Capture the cell that displays the provided text and extract its [x, y] central coordinate. 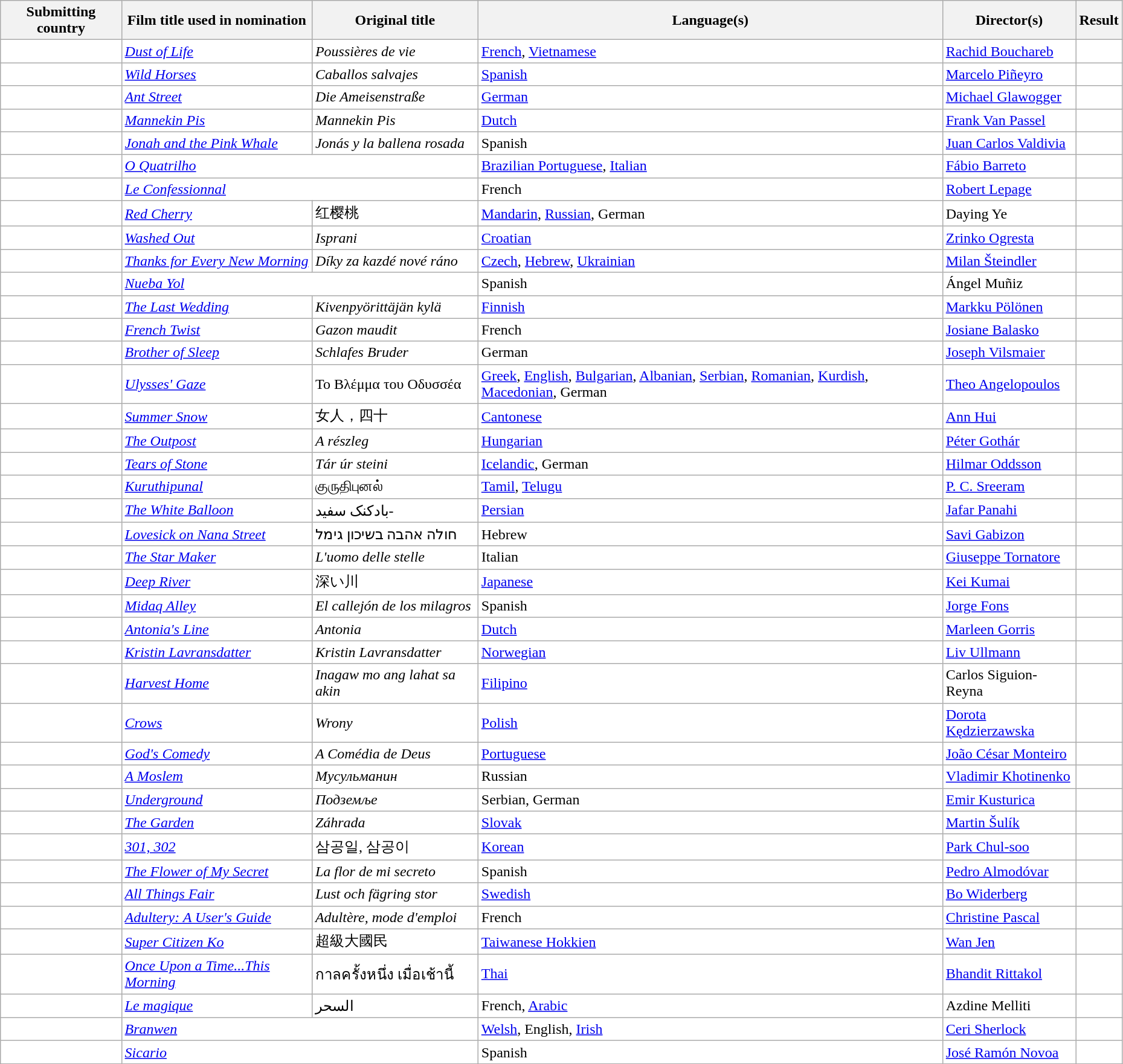
Josiane Balasko [1009, 330]
Bhandit Rittakol [1009, 975]
Daying Ye [1009, 214]
Persian [710, 510]
Hungarian [710, 441]
Director(s) [1009, 21]
L'uomo delle stelle [395, 557]
Film title used in nomination [216, 21]
A Comédia de Deus [395, 754]
Adultère, mode d'emploi [395, 917]
Martin Šulík [1009, 822]
Giuseppe Tornatore [1009, 557]
Jonás y la ballena rosada [395, 143]
Hilmar Oddsson [1009, 464]
La flor de mi secreto [395, 871]
The Last Wedding [216, 307]
The Garden [216, 822]
Swedish [710, 894]
Christine Pascal [1009, 917]
Kuruthipunal [216, 487]
Caballos salvajes [395, 74]
P. C. Sreeram [1009, 487]
குருதிபுனல் [395, 487]
Kivenpyörittäjän kylä [395, 307]
Die Ameisenstraße [395, 97]
Slovak [710, 822]
Brazilian Portuguese, Italian [710, 166]
Result [1099, 21]
Wild Horses [216, 74]
Fábio Barreto [1009, 166]
Pedro Almodóvar [1009, 871]
Cantonese [710, 417]
Ann Hui [1009, 417]
Lovesick on Nana Street [216, 534]
Le Confessionnal [300, 189]
กาลครั้งหนึ่ง เมื่อเช้านี้ [395, 975]
超級大國民 [395, 942]
Ángel Muñiz [1009, 284]
Το Βλέμμα του Οδυσσέα [395, 384]
بادکنک سفید- [395, 510]
Welsh, English, Irish [710, 1029]
חולה אהבה בשיכון גימל [395, 534]
Russian [710, 777]
Ant Street [216, 97]
Greek, English, Bulgarian, Albanian, Serbian, Romanian, Kurdish, Macedonian, German [710, 384]
Markku Pölönen [1009, 307]
Japanese [710, 582]
Bo Widerberg [1009, 894]
Summer Snow [216, 417]
Gazon maudit [395, 330]
The Outpost [216, 441]
Jorge Fons [1009, 606]
红樱桃 [395, 214]
Jonah and the Pink Whale [216, 143]
A Moslem [216, 777]
Milan Šteindler [1009, 261]
Sicario [300, 1052]
Wan Jen [1009, 942]
301, 302 [216, 847]
Díky za kazdé nové ráno [395, 261]
Dorota Kędzierzawska [1009, 722]
Jafar Panahi [1009, 510]
Подземље [395, 800]
French Twist [216, 330]
Polish [710, 722]
Ulysses' Gaze [216, 384]
السحر [395, 1006]
Schlafes Bruder [395, 353]
Theo Angelopoulos [1009, 384]
Мусульманин [395, 777]
French, Arabic [710, 1006]
Zrinko Ogresta [1009, 238]
Marcelo Piñeyro [1009, 74]
Super Citizen Ko [216, 942]
Robert Lepage [1009, 189]
Croatian [710, 238]
Finnish [710, 307]
Language(s) [710, 21]
Michael Glawogger [1009, 97]
João César Monteiro [1009, 754]
Underground [216, 800]
Joseph Vilsmaier [1009, 353]
Brother of Sleep [216, 353]
Italian [710, 557]
Norwegian [710, 652]
El callejón de los milagros [395, 606]
O Quatrilho [300, 166]
Czech, Hebrew, Ukrainian [710, 261]
Inagaw mo ang lahat sa akin [395, 684]
Nueba Yol [300, 284]
Péter Gothár [1009, 441]
Lust och fägring stor [395, 894]
Tár úr steini [395, 464]
Záhrada [395, 822]
深い川 [395, 582]
French, Vietnamese [710, 51]
Emir Kusturica [1009, 800]
Poussières de vie [395, 51]
Serbian, German [710, 800]
Tamil, Telugu [710, 487]
The Flower of My Secret [216, 871]
Harvest Home [216, 684]
Ceri Sherlock [1009, 1029]
Park Chul-soo [1009, 847]
A részleg [395, 441]
Midaq Alley [216, 606]
Original title [395, 21]
Hebrew [710, 534]
Azdine Melliti [1009, 1006]
Marleen Gorris [1009, 629]
The White Balloon [216, 510]
Washed Out [216, 238]
Isprani [395, 238]
삼공일, 삼공이 [395, 847]
Antonia's Line [216, 629]
The Star Maker [216, 557]
Le magique [216, 1006]
Icelandic, German [710, 464]
Savi Gabizon [1009, 534]
女人，四十 [395, 417]
Vladimir Khotinenko [1009, 777]
Rachid Bouchareb [1009, 51]
José Ramón Novoa [1009, 1052]
Kei Kumai [1009, 582]
Juan Carlos Valdivia [1009, 143]
Filipino [710, 684]
Frank Van Passel [1009, 120]
Tears of Stone [216, 464]
God's Comedy [216, 754]
Crows [216, 722]
Portuguese [710, 754]
Red Cherry [216, 214]
Antonia [395, 629]
Thanks for Every New Morning [216, 261]
Once Upon a Time...This Morning [216, 975]
Carlos Siguion-Reyna [1009, 684]
Mandarin, Russian, German [710, 214]
Branwen [300, 1029]
Deep River [216, 582]
Submitting country [61, 21]
Thai [710, 975]
All Things Fair [216, 894]
Dust of Life [216, 51]
Korean [710, 847]
Taiwanese Hokkien [710, 942]
Adultery: A User's Guide [216, 917]
Liv Ullmann [1009, 652]
Wrony [395, 722]
